Pinpoint the cell where the given text exists, returning its (x, y) midpoint coordinate. 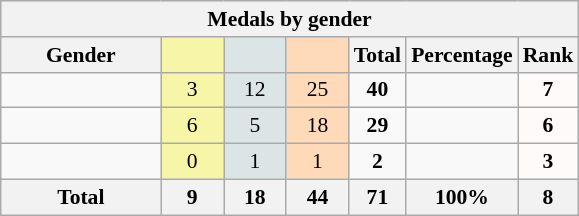
9 (192, 197)
29 (378, 126)
8 (548, 197)
Gender (81, 55)
12 (256, 90)
40 (378, 90)
44 (318, 197)
25 (318, 90)
71 (378, 197)
2 (378, 162)
Rank (548, 55)
5 (256, 126)
100% (462, 197)
7 (548, 90)
Medals by gender (290, 19)
Percentage (462, 55)
0 (192, 162)
